Identify which cell holds the provided text, then report its (X, Y) central coordinate. 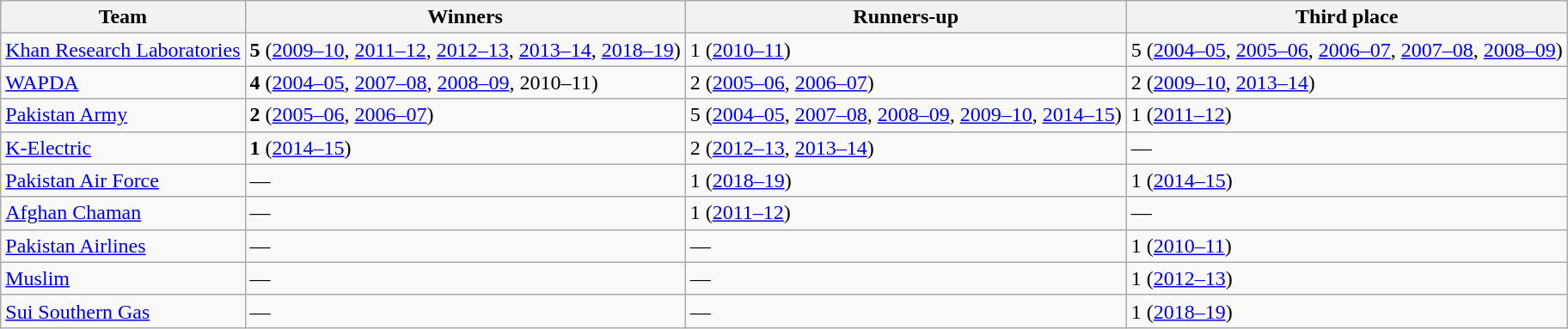
K-Electric (123, 148)
4 (2004–05, 2007–08, 2008–09, 2010–11) (465, 82)
Runners-up (906, 17)
Khan Research Laboratories (123, 50)
Pakistan Airlines (123, 246)
Sui Southern Gas (123, 311)
Afghan Chaman (123, 213)
5 (2009–10, 2011–12, 2012–13, 2013–14, 2018–19) (465, 50)
Winners (465, 17)
Third place (1346, 17)
2 (2009–10, 2013–14) (1346, 82)
Pakistan Air Force (123, 180)
WAPDA (123, 82)
1 (2012–13) (1346, 278)
Pakistan Army (123, 115)
2 (2012–13, 2013–14) (906, 148)
5 (2004–05, 2007–08, 2008–09, 2009–10, 2014–15) (906, 115)
5 (2004–05, 2005–06, 2006–07, 2007–08, 2008–09) (1346, 50)
Team (123, 17)
Muslim (123, 278)
